Scan for the cell matching the given text and deliver its [x, y] coordinate at center. 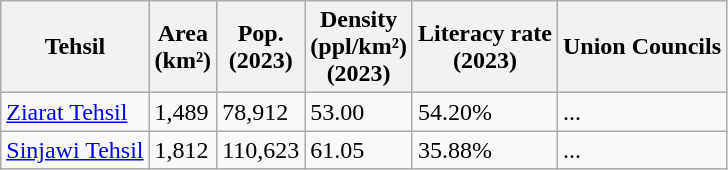
Literacy rate(2023) [484, 47]
Union Councils [642, 47]
1,489 [183, 112]
Density(ppl/km²)(2023) [359, 47]
1,812 [183, 150]
Tehsil [75, 47]
61.05 [359, 150]
Pop.(2023) [261, 47]
110,623 [261, 150]
Sinjawi Tehsil [75, 150]
54.20% [484, 112]
78,912 [261, 112]
Ziarat Tehsil [75, 112]
Area(km²) [183, 47]
53.00 [359, 112]
35.88% [484, 150]
